Search for the cell housing the specified text and yield its [X, Y] center coordinate. 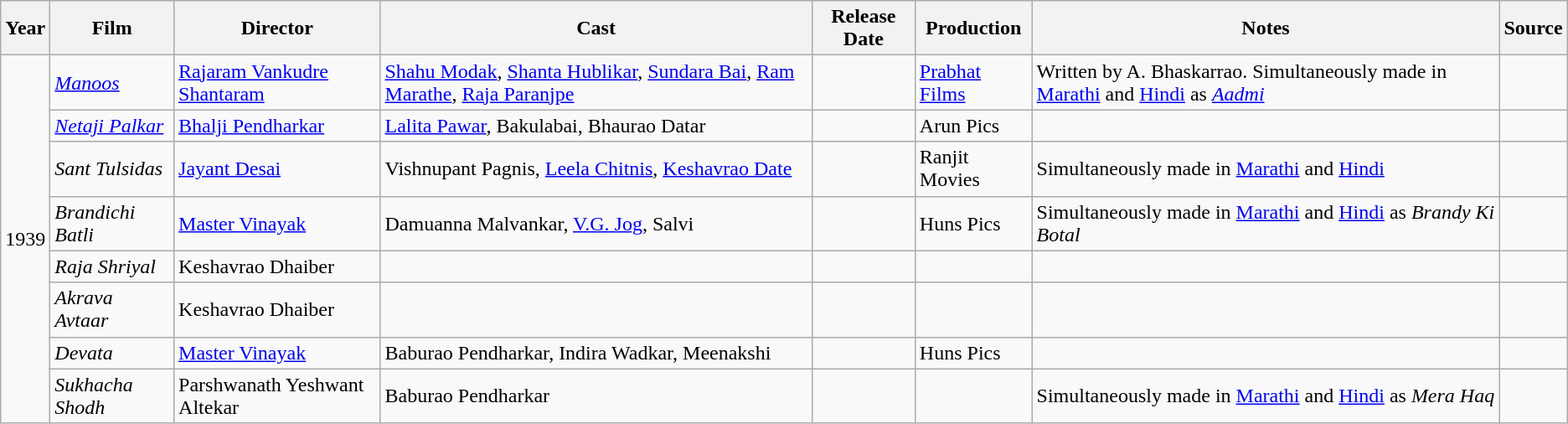
Vishnupant Pagnis, Leela Chitnis, Keshavrao Date [596, 169]
Film [112, 28]
Bhalji Pendharkar [277, 126]
Lalita Pawar, Bakulabai, Bhaurao Datar [596, 126]
Prabhat Films [973, 82]
Sant Tulsidas [112, 169]
Notes [1266, 28]
Director [277, 28]
Akrava Avtaar [112, 310]
Jayant Desai [277, 169]
Netaji Palkar [112, 126]
Baburao Pendharkar [596, 396]
Cast [596, 28]
Simultaneously made in Marathi and Hindi as Brandy Ki Botal [1266, 223]
Brandichi Batli [112, 223]
Raja Shriyal [112, 266]
Source [1533, 28]
Simultaneously made in Marathi and Hindi as Mera Haq [1266, 396]
Arun Pics [973, 126]
Year [25, 28]
Devata [112, 353]
Baburao Pendharkar, Indira Wadkar, Meenakshi [596, 353]
Rajaram Vankudre Shantaram [277, 82]
Ranjit Movies [973, 169]
Parshwanath Yeshwant Altekar [277, 396]
Sukhacha Shodh [112, 396]
Simultaneously made in Marathi and Hindi [1266, 169]
Written by A. Bhaskarrao. Simultaneously made in Marathi and Hindi as Aadmi [1266, 82]
Manoos [112, 82]
Release Date [863, 28]
Damuanna Malvankar, V.G. Jog, Salvi [596, 223]
Shahu Modak, Shanta Hublikar, Sundara Bai, Ram Marathe, Raja Paranjpe [596, 82]
Production [973, 28]
1939 [25, 240]
